Output the (X, Y) coordinate of the center of the cell containing the given text.  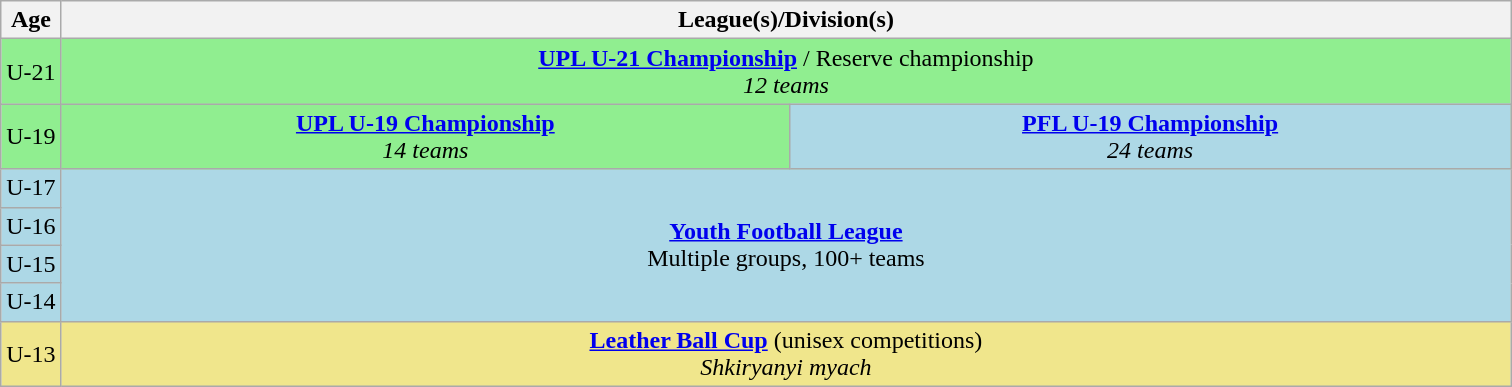
UPL U-21 Championship / Reserve championship12 teams (786, 72)
U-14 (31, 302)
U-17 (31, 188)
Age (31, 20)
League(s)/Division(s) (786, 20)
Leather Ball Cup (unisex competitions)Shkiryanyi myach (786, 354)
PFL U-19 Championship24 teams (1150, 136)
U-19 (31, 136)
U-15 (31, 264)
U-13 (31, 354)
UPL U-19 Championship14 teams (425, 136)
U-16 (31, 226)
Youth Football LeagueMultiple groups, 100+ teams (786, 245)
U-21 (31, 72)
